Extract the (x, y) coordinate from the center of the cell holding the provided text.  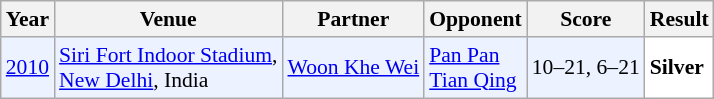
Pan Pan Tian Qing (476, 68)
Result (680, 19)
Venue (168, 19)
Partner (353, 19)
Year (28, 19)
10–21, 6–21 (586, 68)
Siri Fort Indoor Stadium,New Delhi, India (168, 68)
2010 (28, 68)
Opponent (476, 19)
Score (586, 19)
Silver (680, 68)
Woon Khe Wei (353, 68)
